Detect which cell encompasses the target text, then output its [X, Y] center coordinate. 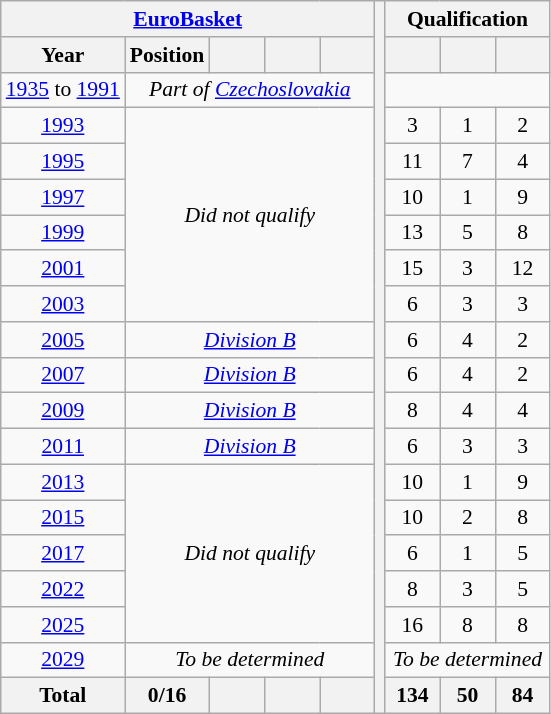
Total [63, 696]
16 [412, 625]
2009 [63, 411]
12 [522, 269]
Part of Czechoslovakia [250, 90]
15 [412, 269]
2017 [63, 554]
50 [468, 696]
2007 [63, 375]
Year [63, 55]
2015 [63, 518]
1993 [63, 126]
2029 [63, 660]
1999 [63, 233]
2013 [63, 482]
2022 [63, 589]
1935 to 1991 [63, 90]
Qualification [468, 19]
7 [468, 162]
EuroBasket [188, 19]
2003 [63, 304]
Position [167, 55]
11 [412, 162]
84 [522, 696]
13 [412, 233]
2005 [63, 340]
2025 [63, 625]
1995 [63, 162]
2011 [63, 447]
1997 [63, 197]
134 [412, 696]
0/16 [167, 696]
2001 [63, 269]
